For the text-containing cell, return its midpoint in [X, Y] coordinate format. 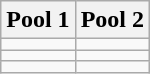
Pool 2 [112, 20]
Pool 1 [38, 20]
